Detect which cell encompasses the target text, then output its (x, y) center coordinate. 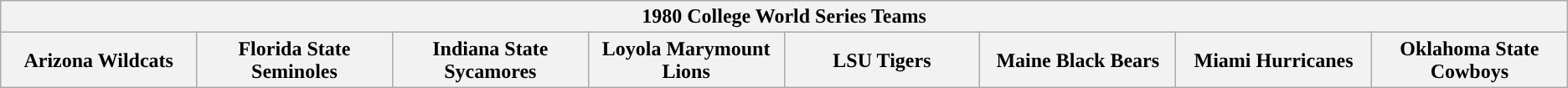
Indiana State Sycamores (490, 60)
Arizona Wildcats (99, 60)
1980 College World Series Teams (784, 17)
Loyola Marymount Lions (686, 60)
Florida State Seminoles (295, 60)
LSU Tigers (882, 60)
Maine Black Bears (1078, 60)
Miami Hurricanes (1274, 60)
Oklahoma State Cowboys (1469, 60)
